Return the (X, Y) coordinate for the center point of the cell that contains the specified text.  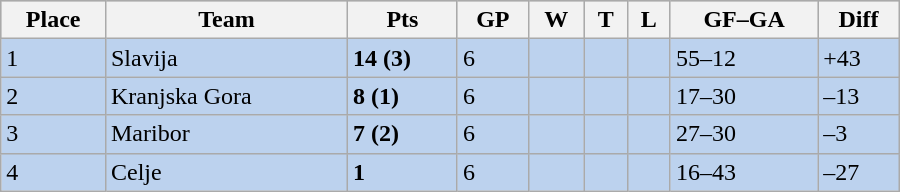
14 (3) (402, 58)
Celje (226, 172)
+43 (859, 58)
7 (2) (402, 134)
W (556, 20)
4 (54, 172)
T (606, 20)
8 (1) (402, 96)
GF–GA (744, 20)
L (648, 20)
2 (54, 96)
Pts (402, 20)
GP (492, 20)
17–30 (744, 96)
55–12 (744, 58)
3 (54, 134)
–3 (859, 134)
Place (54, 20)
16–43 (744, 172)
Maribor (226, 134)
Slavija (226, 58)
Team (226, 20)
Kranjska Gora (226, 96)
–13 (859, 96)
Diff (859, 20)
–27 (859, 172)
27–30 (744, 134)
